Find where the given text appears and provide that cell's center as (X, Y) coordinate. 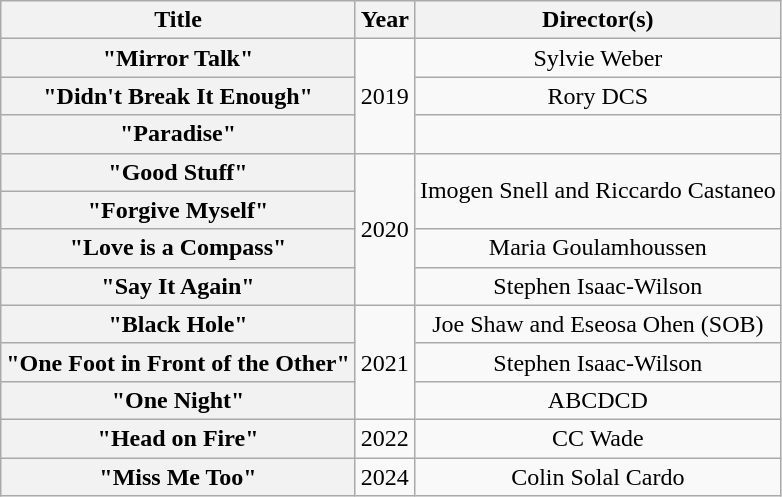
CC Wade (598, 438)
Imogen Snell and Riccardo Castaneo (598, 191)
"Say It Again" (178, 286)
2019 (384, 96)
2021 (384, 362)
"Love is a Compass" (178, 248)
"Paradise" (178, 134)
Maria Goulamhoussen (598, 248)
"One Night" (178, 400)
"Didn't Break It Enough" (178, 96)
Rory DCS (598, 96)
"Good Stuff" (178, 172)
Joe Shaw and Eseosa Ohen (SOB) (598, 324)
2020 (384, 229)
Year (384, 20)
ABCDCD (598, 400)
"Forgive Myself" (178, 210)
"Miss Me Too" (178, 477)
"One Foot in Front of the Other" (178, 362)
"Black Hole" (178, 324)
"Mirror Talk" (178, 58)
Colin Solal Cardo (598, 477)
Sylvie Weber (598, 58)
Title (178, 20)
Director(s) (598, 20)
"Head on Fire" (178, 438)
2022 (384, 438)
2024 (384, 477)
